Determine the [X, Y] coordinate at the center of the cell enclosing the given text.  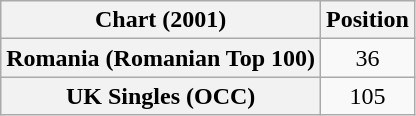
Chart (2001) [161, 20]
105 [368, 96]
36 [368, 58]
Position [368, 20]
Romania (Romanian Top 100) [161, 58]
UK Singles (OCC) [161, 96]
